Scan for the cell matching the given text and deliver its (X, Y) coordinate at center. 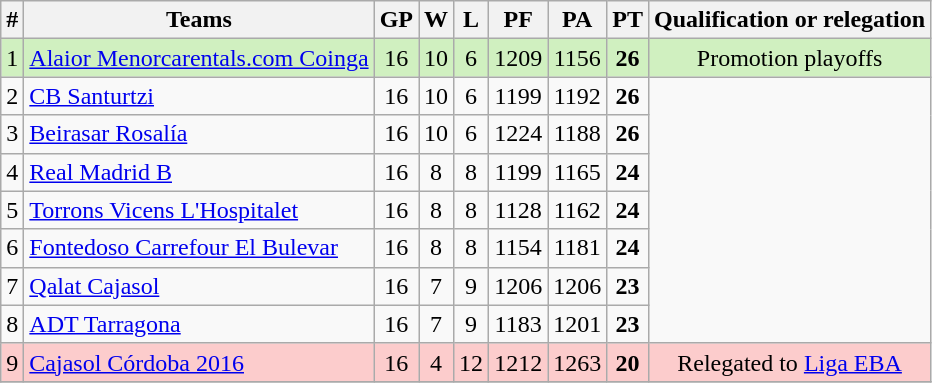
12 (472, 362)
GP (396, 20)
Relegated to Liga EBA (789, 362)
PA (578, 20)
2 (12, 96)
1181 (578, 248)
L (472, 20)
PF (518, 20)
5 (12, 210)
1 (12, 58)
1212 (518, 362)
Fontedoso Carrefour El Bulevar (199, 248)
3 (12, 134)
1224 (518, 134)
20 (628, 362)
Torrons Vicens L'Hospitalet (199, 210)
1128 (518, 210)
Cajasol Córdoba 2016 (199, 362)
1156 (578, 58)
W (436, 20)
Qalat Cajasol (199, 286)
Alaior Menorcarentals.com Coinga (199, 58)
1263 (578, 362)
1209 (518, 58)
1188 (578, 134)
Real Madrid B (199, 172)
Promotion playoffs (789, 58)
1154 (518, 248)
Teams (199, 20)
1192 (578, 96)
CB Santurtzi (199, 96)
PT (628, 20)
1183 (518, 324)
ADT Tarragona (199, 324)
1201 (578, 324)
# (12, 20)
Qualification or relegation (789, 20)
Beirasar Rosalía (199, 134)
1162 (578, 210)
1165 (578, 172)
